Find where the given text appears and provide that cell's center as [X, Y] coordinate. 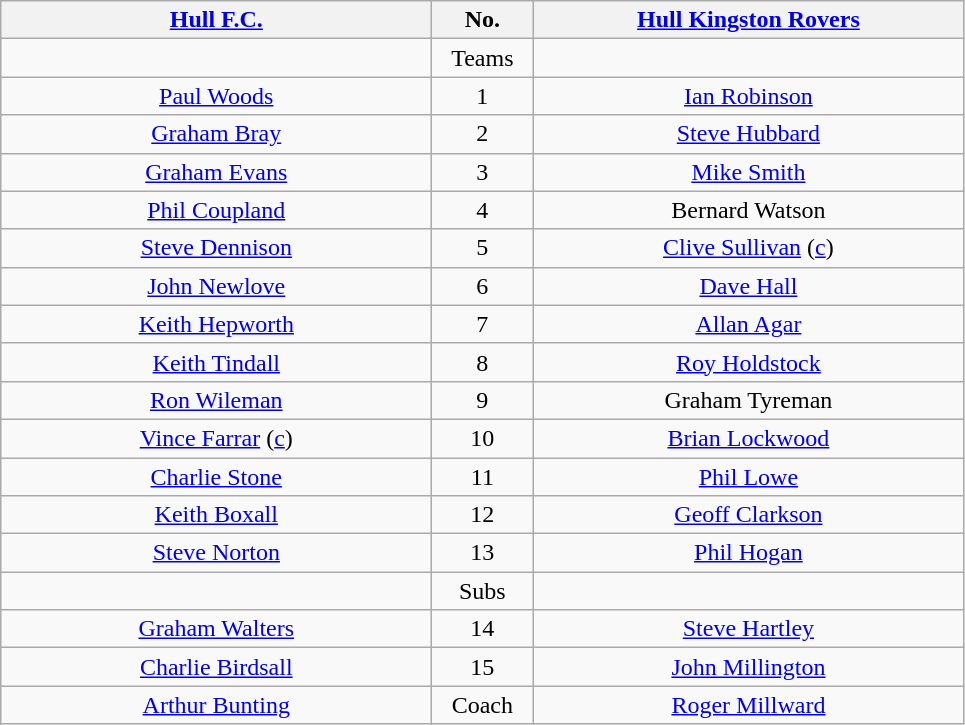
Charlie Stone [216, 477]
10 [482, 438]
1 [482, 96]
15 [482, 667]
Brian Lockwood [748, 438]
14 [482, 629]
2 [482, 134]
Arthur Bunting [216, 705]
Graham Walters [216, 629]
9 [482, 400]
8 [482, 362]
Clive Sullivan (c) [748, 248]
Keith Boxall [216, 515]
Subs [482, 591]
Ian Robinson [748, 96]
Phil Hogan [748, 553]
Steve Norton [216, 553]
Dave Hall [748, 286]
Roger Millward [748, 705]
Hull F.C. [216, 20]
Coach [482, 705]
John Newlove [216, 286]
Ron Wileman [216, 400]
Graham Evans [216, 172]
6 [482, 286]
Charlie Birdsall [216, 667]
Keith Hepworth [216, 324]
Graham Bray [216, 134]
13 [482, 553]
Steve Dennison [216, 248]
Hull Kingston Rovers [748, 20]
4 [482, 210]
Phil Lowe [748, 477]
12 [482, 515]
Steve Hartley [748, 629]
No. [482, 20]
Roy Holdstock [748, 362]
Bernard Watson [748, 210]
Phil Coupland [216, 210]
Mike Smith [748, 172]
John Millington [748, 667]
3 [482, 172]
Graham Tyreman [748, 400]
Keith Tindall [216, 362]
Geoff Clarkson [748, 515]
Teams [482, 58]
Steve Hubbard [748, 134]
5 [482, 248]
7 [482, 324]
Allan Agar [748, 324]
Vince Farrar (c) [216, 438]
Paul Woods [216, 96]
11 [482, 477]
